Determine the [x, y] coordinate at the center of the cell enclosing the given text.  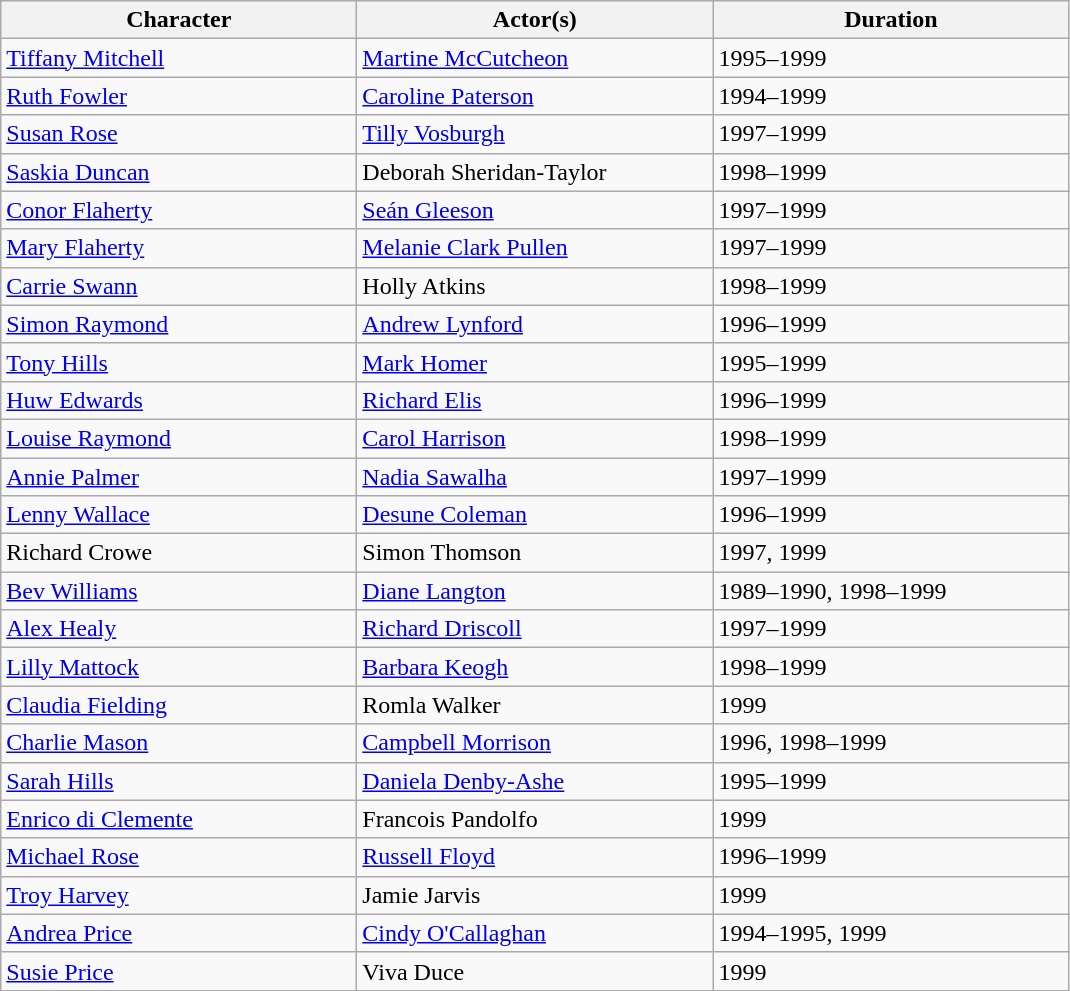
Annie Palmer [179, 477]
Deborah Sheridan-Taylor [535, 172]
Diane Langton [535, 591]
Romla Walker [535, 705]
Enrico di Clemente [179, 819]
Claudia Fielding [179, 705]
Carol Harrison [535, 438]
Susie Price [179, 971]
Carrie Swann [179, 286]
Barbara Keogh [535, 667]
Nadia Sawalha [535, 477]
Bev Williams [179, 591]
Conor Flaherty [179, 210]
Saskia Duncan [179, 172]
Tiffany Mitchell [179, 58]
Lenny Wallace [179, 515]
Ruth Fowler [179, 96]
Andrew Lynford [535, 324]
Michael Rose [179, 857]
Russell Floyd [535, 857]
Duration [891, 20]
Richard Crowe [179, 553]
Simon Thomson [535, 553]
1994–1999 [891, 96]
Cindy O'Callaghan [535, 933]
Martine McCutcheon [535, 58]
Tony Hills [179, 362]
Seán Gleeson [535, 210]
Francois Pandolfo [535, 819]
1996, 1998–1999 [891, 743]
Charlie Mason [179, 743]
Mary Flaherty [179, 248]
Desune Coleman [535, 515]
Campbell Morrison [535, 743]
Simon Raymond [179, 324]
Sarah Hills [179, 781]
Holly Atkins [535, 286]
Caroline Paterson [535, 96]
Mark Homer [535, 362]
Daniela Denby-Ashe [535, 781]
Richard Driscoll [535, 629]
Troy Harvey [179, 895]
Louise Raymond [179, 438]
Huw Edwards [179, 400]
Actor(s) [535, 20]
Character [179, 20]
Richard Elis [535, 400]
1989–1990, 1998–1999 [891, 591]
Jamie Jarvis [535, 895]
Susan Rose [179, 134]
Viva Duce [535, 971]
Alex Healy [179, 629]
Lilly Mattock [179, 667]
Melanie Clark Pullen [535, 248]
Andrea Price [179, 933]
Tilly Vosburgh [535, 134]
1994–1995, 1999 [891, 933]
1997, 1999 [891, 553]
